Search for the cell housing the specified text and yield its (X, Y) center coordinate. 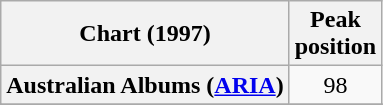
Chart (1997) (145, 34)
98 (335, 85)
Australian Albums (ARIA) (145, 85)
Peakposition (335, 34)
